Return the [X, Y] coordinate for the center point of the cell that contains the specified text.  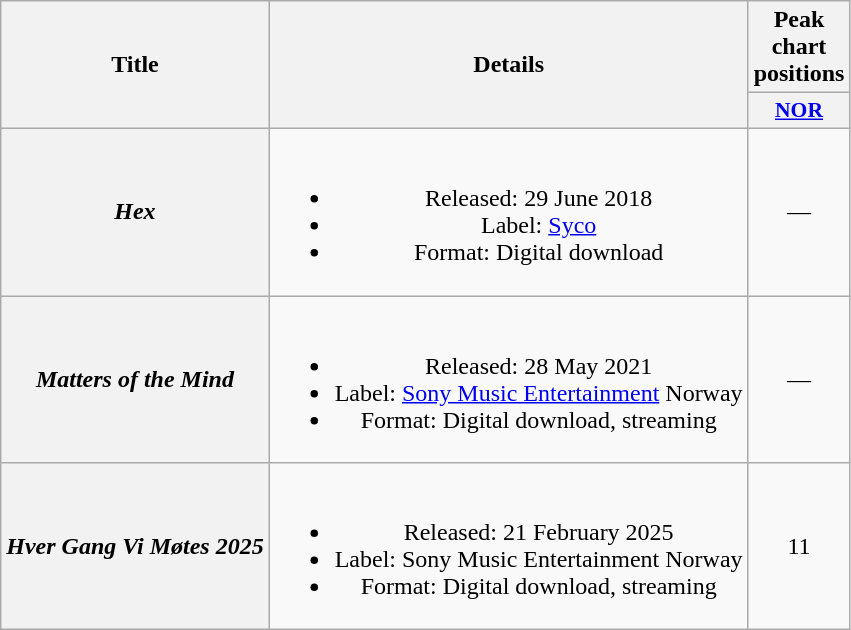
Peak chart positions [799, 47]
11 [799, 546]
Hver Gang Vi Møtes 2025 [135, 546]
Title [135, 65]
NOR [799, 111]
Released: 21 February 2025Label: Sony Music Entertainment NorwayFormat: Digital download, streaming [508, 546]
Released: 28 May 2021Label: Sony Music Entertainment NorwayFormat: Digital download, streaming [508, 380]
Details [508, 65]
Released: 29 June 2018Label: SycoFormat: Digital download [508, 212]
Matters of the Mind [135, 380]
Hex [135, 212]
